Identify which cell holds the provided text, then report its (x, y) central coordinate. 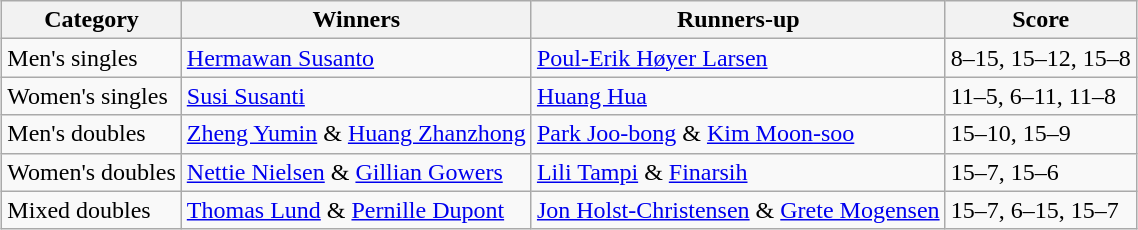
Huang Hua (738, 96)
Men's singles (92, 58)
Runners-up (738, 20)
11–5, 6–11, 11–8 (1040, 96)
Men's doubles (92, 134)
15–7, 15–6 (1040, 172)
Score (1040, 20)
Winners (356, 20)
Jon Holst-Christensen & Grete Mogensen (738, 210)
Women's singles (92, 96)
Zheng Yumin & Huang Zhanzhong (356, 134)
Thomas Lund & Pernille Dupont (356, 210)
Lili Tampi & Finarsih (738, 172)
Park Joo-bong & Kim Moon-soo (738, 134)
Poul-Erik Høyer Larsen (738, 58)
Mixed doubles (92, 210)
15–10, 15–9 (1040, 134)
Women's doubles (92, 172)
Hermawan Susanto (356, 58)
Susi Susanti (356, 96)
15–7, 6–15, 15–7 (1040, 210)
Nettie Nielsen & Gillian Gowers (356, 172)
8–15, 15–12, 15–8 (1040, 58)
Category (92, 20)
